Extract the [x, y] coordinate from the center of the cell holding the provided text.  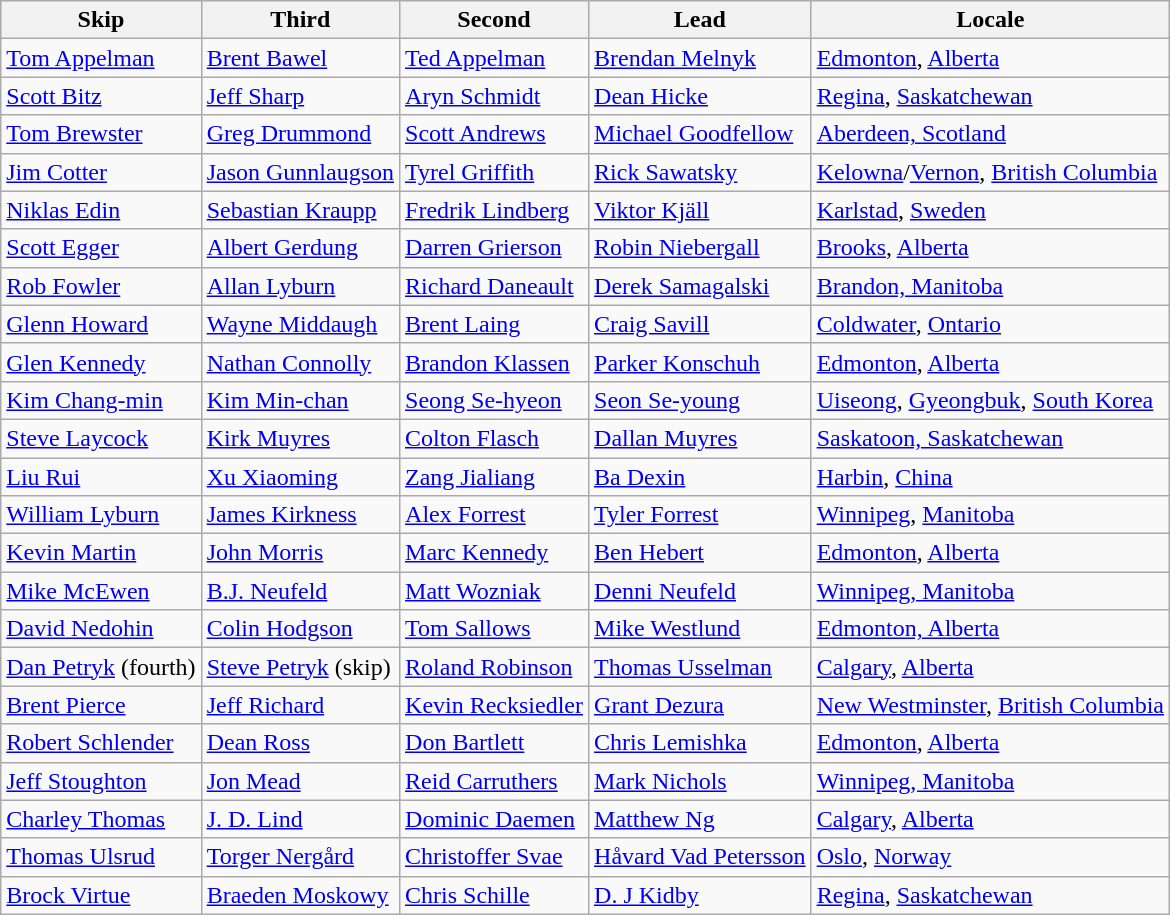
Kim Min-chan [300, 400]
Uiseong, Gyeongbuk, South Korea [990, 400]
Jeff Sharp [300, 96]
Niklas Edin [101, 210]
Xu Xiaoming [300, 477]
Kevin Recksiedler [494, 705]
Brandon, Manitoba [990, 286]
Roland Robinson [494, 667]
Dean Hicke [700, 96]
Glen Kennedy [101, 362]
William Lyburn [101, 515]
Jon Mead [300, 781]
Brendan Melnyk [700, 58]
Wayne Middaugh [300, 324]
Brooks, Alberta [990, 248]
Glenn Howard [101, 324]
Zang Jialiang [494, 477]
Locale [990, 20]
Seon Se-young [700, 400]
Kirk Muyres [300, 438]
Scott Bitz [101, 96]
Jason Gunnlaugson [300, 172]
Reid Carruthers [494, 781]
Liu Rui [101, 477]
Third [300, 20]
Seong Se-hyeon [494, 400]
Dallan Muyres [700, 438]
Matt Wozniak [494, 591]
Grant Dezura [700, 705]
Ted Appelman [494, 58]
Nathan Connolly [300, 362]
Jeff Stoughton [101, 781]
Kelowna/Vernon, British Columbia [990, 172]
Chris Schille [494, 895]
Mark Nichols [700, 781]
Second [494, 20]
Saskatoon, Saskatchewan [990, 438]
Richard Daneault [494, 286]
Robin Niebergall [700, 248]
Allan Lyburn [300, 286]
Coldwater, Ontario [990, 324]
Craig Savill [700, 324]
Michael Goodfellow [700, 134]
Tyler Forrest [700, 515]
Alex Forrest [494, 515]
Steve Laycock [101, 438]
Don Bartlett [494, 743]
Denni Neufeld [700, 591]
Brent Laing [494, 324]
Tyrel Griffith [494, 172]
New Westminster, British Columbia [990, 705]
Brandon Klassen [494, 362]
Brent Bawel [300, 58]
Dan Petryk (fourth) [101, 667]
Thomas Ulsrud [101, 857]
Dominic Daemen [494, 819]
Aryn Schmidt [494, 96]
Derek Samagalski [700, 286]
Tom Brewster [101, 134]
J. D. Lind [300, 819]
Christoffer Svae [494, 857]
Jim Cotter [101, 172]
Scott Andrews [494, 134]
Lead [700, 20]
Jeff Richard [300, 705]
Darren Grierson [494, 248]
Dean Ross [300, 743]
Albert Gerdung [300, 248]
Kevin Martin [101, 553]
Scott Egger [101, 248]
Greg Drummond [300, 134]
Chris Lemishka [700, 743]
Torger Nergård [300, 857]
Oslo, Norway [990, 857]
Rob Fowler [101, 286]
Karlstad, Sweden [990, 210]
Colin Hodgson [300, 629]
John Morris [300, 553]
Charley Thomas [101, 819]
Tom Sallows [494, 629]
James Kirkness [300, 515]
Steve Petryk (skip) [300, 667]
Skip [101, 20]
Colton Flasch [494, 438]
Parker Konschuh [700, 362]
Mike McEwen [101, 591]
Aberdeen, Scotland [990, 134]
Matthew Ng [700, 819]
Viktor Kjäll [700, 210]
Thomas Usselman [700, 667]
David Nedohin [101, 629]
Robert Schlender [101, 743]
Marc Kennedy [494, 553]
Fredrik Lindberg [494, 210]
Ben Hebert [700, 553]
D. J Kidby [700, 895]
Sebastian Kraupp [300, 210]
B.J. Neufeld [300, 591]
Braeden Moskowy [300, 895]
Rick Sawatsky [700, 172]
Mike Westlund [700, 629]
Brock Virtue [101, 895]
Kim Chang-min [101, 400]
Brent Pierce [101, 705]
Håvard Vad Petersson [700, 857]
Tom Appelman [101, 58]
Harbin, China [990, 477]
Ba Dexin [700, 477]
